Capture the cell that displays the provided text and extract its (X, Y) central coordinate. 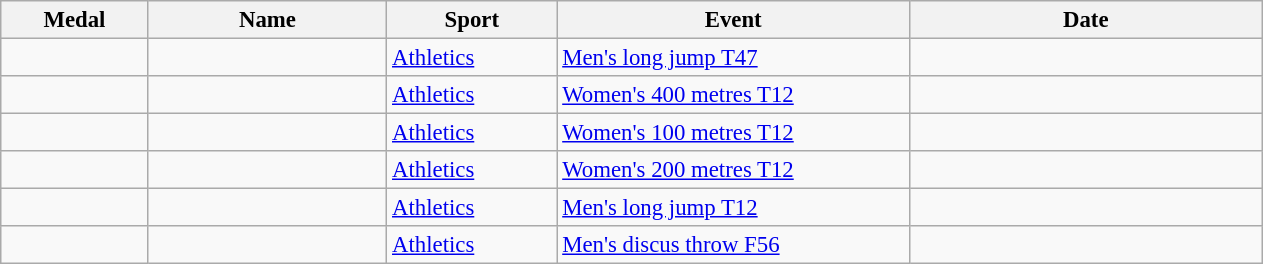
Event (734, 20)
Men's discus throw F56 (734, 245)
Men's long jump T12 (734, 208)
Women's 200 metres T12 (734, 170)
Women's 400 metres T12 (734, 95)
Sport (472, 20)
Medal (74, 20)
Date (1086, 20)
Name (268, 20)
Women's 100 metres T12 (734, 133)
Men's long jump T47 (734, 58)
